Find where the given text appears and provide that cell's center as (X, Y) coordinate. 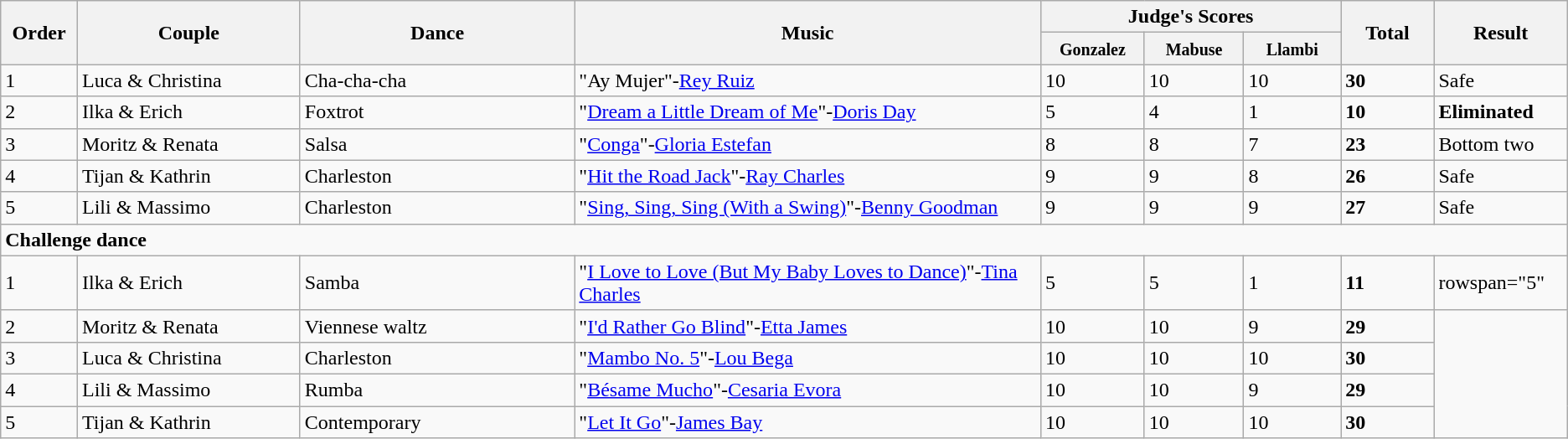
Viennese waltz (437, 326)
"Conga"-Gloria Estefan (807, 144)
Judge's Scores (1190, 17)
Eliminated (1501, 112)
"I'd Rather Go Blind"-Etta James (807, 326)
"I Love to Love (But My Baby Loves to Dance)"-Tina Charles (807, 283)
Result (1501, 33)
"Ay Mujer"-Rey Ruiz (807, 80)
Samba (437, 283)
Cha-cha-cha (437, 80)
23 (1387, 144)
Contemporary (437, 421)
Order (39, 33)
"Let It Go"-James Bay (807, 421)
7 (1292, 144)
Challenge dance (784, 240)
Mabuse (1194, 49)
27 (1387, 208)
Gonzalez (1092, 49)
"Mambo No. 5"-Lou Bega (807, 358)
Bottom two (1501, 144)
"Sing, Sing, Sing (With a Swing)"-Benny Goodman (807, 208)
"Dream a Little Dream of Me"-Doris Day (807, 112)
26 (1387, 176)
"Bésame Mucho"-Cesaria Evora (807, 390)
Total (1387, 33)
Foxtrot (437, 112)
Llambi (1292, 49)
11 (1387, 283)
Salsa (437, 144)
rowspan="5" (1501, 283)
"Hit the Road Jack"-Ray Charles (807, 176)
Music (807, 33)
Rumba (437, 390)
Couple (188, 33)
Dance (437, 33)
